From the cell containing the given text, extract its center point as (x, y) coordinate. 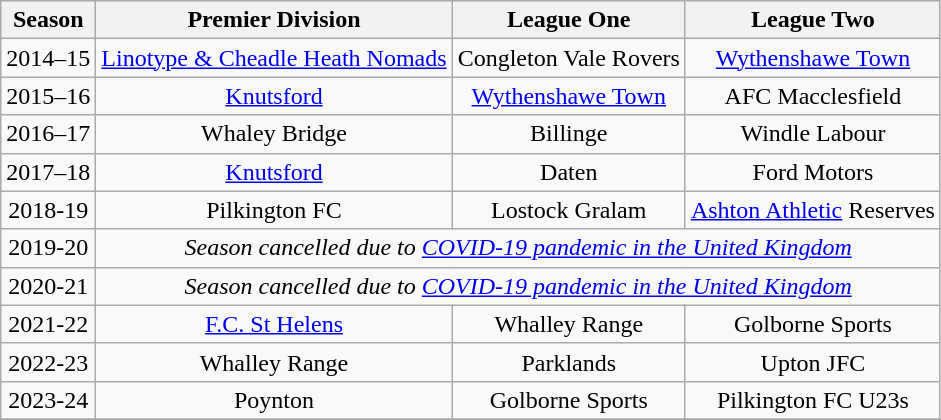
Poynton (274, 400)
2022-23 (48, 362)
Windle Labour (812, 134)
Lostock Gralam (568, 210)
2016–17 (48, 134)
Upton JFC (812, 362)
Pilkington FC U23s (812, 400)
2019-20 (48, 248)
Billinge (568, 134)
Parklands (568, 362)
League Two (812, 20)
League One (568, 20)
Linotype & Cheadle Heath Nomads (274, 58)
2020-21 (48, 286)
AFC Macclesfield (812, 96)
2014–15 (48, 58)
F.C. St Helens (274, 324)
Season (48, 20)
Ashton Athletic Reserves (812, 210)
2015–16 (48, 96)
Ford Motors (812, 172)
Daten (568, 172)
Congleton Vale Rovers (568, 58)
Premier Division (274, 20)
2018-19 (48, 210)
Pilkington FC (274, 210)
2021-22 (48, 324)
Whaley Bridge (274, 134)
2017–18 (48, 172)
2023-24 (48, 400)
